Identify which cell holds the provided text, then report its [x, y] central coordinate. 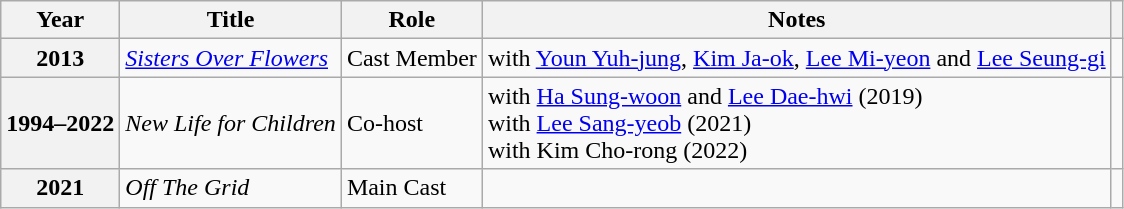
with Ha Sung-woon and Lee Dae-hwi (2019)with Lee Sang-yeob (2021)with Kim Cho-rong (2022) [796, 123]
Notes [796, 20]
with Youn Yuh-jung, Kim Ja-ok, Lee Mi-yeon and Lee Seung-gi [796, 58]
New Life for Children [231, 123]
2021 [60, 188]
1994–2022 [60, 123]
Role [412, 20]
Co-host [412, 123]
Off The Grid [231, 188]
Year [60, 20]
Sisters Over Flowers [231, 58]
Cast Member [412, 58]
Title [231, 20]
2013 [60, 58]
Main Cast [412, 188]
